Identify which cell holds the provided text, then report its (x, y) central coordinate. 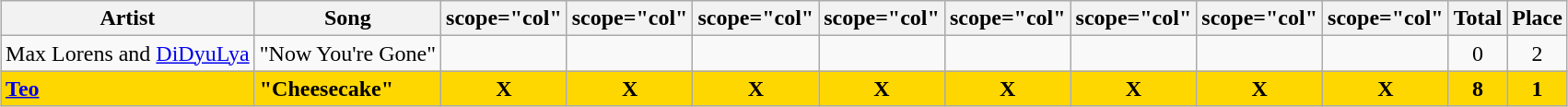
Song (347, 18)
Place (1538, 18)
2 (1538, 53)
1 (1538, 89)
Total (1478, 18)
Artist (128, 18)
Max Lorens and DiDyuLya (128, 53)
8 (1478, 89)
"Cheesecake" (347, 89)
0 (1478, 53)
"Now You're Gone" (347, 53)
Teo (128, 89)
